Extract the (x, y) coordinate from the center of the cell holding the provided text.  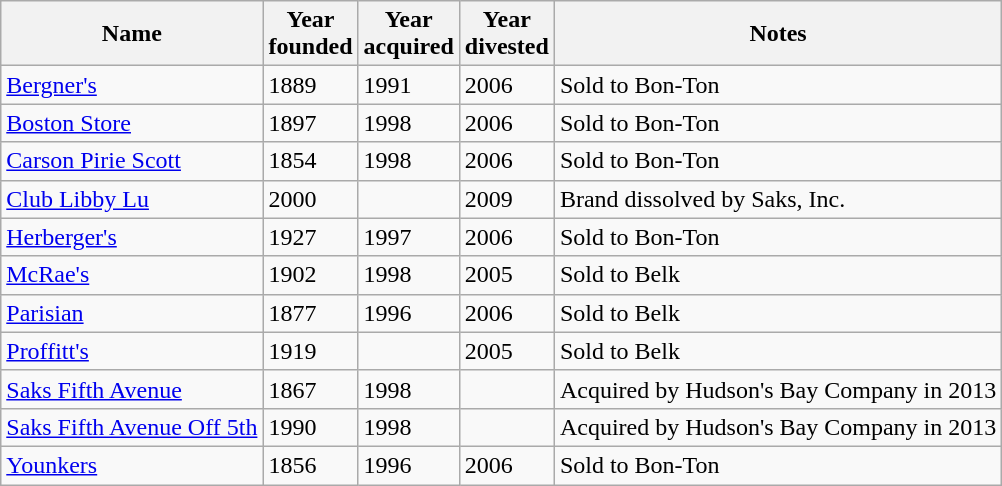
Name (132, 34)
Parisian (132, 313)
Yearfounded (310, 34)
McRae's (132, 275)
Saks Fifth Avenue Off 5th (132, 427)
2009 (506, 199)
1997 (408, 237)
1990 (310, 427)
1854 (310, 161)
Saks Fifth Avenue (132, 389)
1927 (310, 237)
Carson Pirie Scott (132, 161)
1856 (310, 465)
Bergner's (132, 85)
1991 (408, 85)
1897 (310, 123)
1889 (310, 85)
Boston Store (132, 123)
Yearacquired (408, 34)
1902 (310, 275)
2000 (310, 199)
1919 (310, 351)
Yeardivested (506, 34)
1877 (310, 313)
Proffitt's (132, 351)
Club Libby Lu (132, 199)
Notes (778, 34)
1867 (310, 389)
Brand dissolved by Saks, Inc. (778, 199)
Younkers (132, 465)
Herberger's (132, 237)
